Extract the (X, Y) coordinate from the center of the cell holding the provided text.  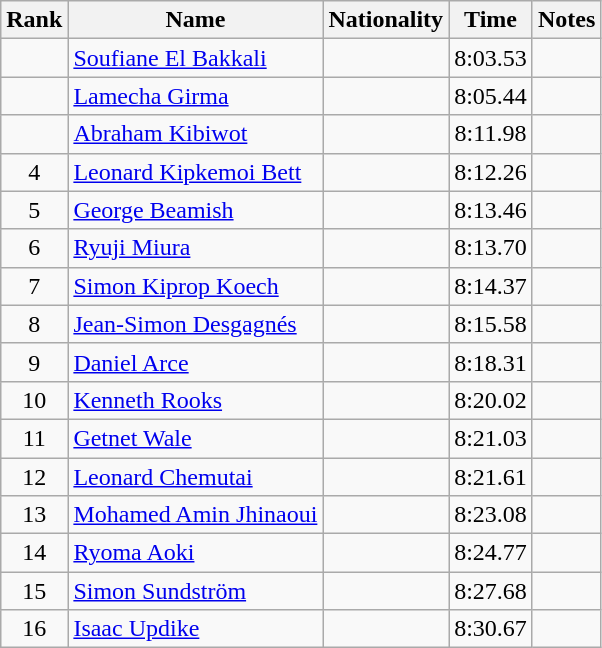
9 (34, 362)
Name (196, 20)
4 (34, 172)
8:24.77 (491, 553)
Lamecha Girma (196, 96)
George Beamish (196, 210)
Mohamed Amin Jhinaoui (196, 515)
5 (34, 210)
Time (491, 20)
8:13.70 (491, 248)
8:12.26 (491, 172)
8:21.61 (491, 477)
13 (34, 515)
Abraham Kibiwot (196, 134)
Simon Sundström (196, 591)
12 (34, 477)
8:05.44 (491, 96)
Daniel Arce (196, 362)
Soufiane El Bakkali (196, 58)
8:27.68 (491, 591)
8:15.58 (491, 324)
8:30.67 (491, 629)
8:14.37 (491, 286)
16 (34, 629)
Isaac Updike (196, 629)
Nationality (386, 20)
Kenneth Rooks (196, 400)
6 (34, 248)
Jean-Simon Desgagnés (196, 324)
Leonard Kipkemoi Bett (196, 172)
8:03.53 (491, 58)
8:21.03 (491, 438)
Leonard Chemutai (196, 477)
8:11.98 (491, 134)
Notes (566, 20)
Ryoma Aoki (196, 553)
8:20.02 (491, 400)
15 (34, 591)
10 (34, 400)
8:18.31 (491, 362)
7 (34, 286)
Ryuji Miura (196, 248)
8:13.46 (491, 210)
14 (34, 553)
Rank (34, 20)
8 (34, 324)
8:23.08 (491, 515)
11 (34, 438)
Simon Kiprop Koech (196, 286)
Getnet Wale (196, 438)
